Capture the cell that displays the provided text and extract its [x, y] central coordinate. 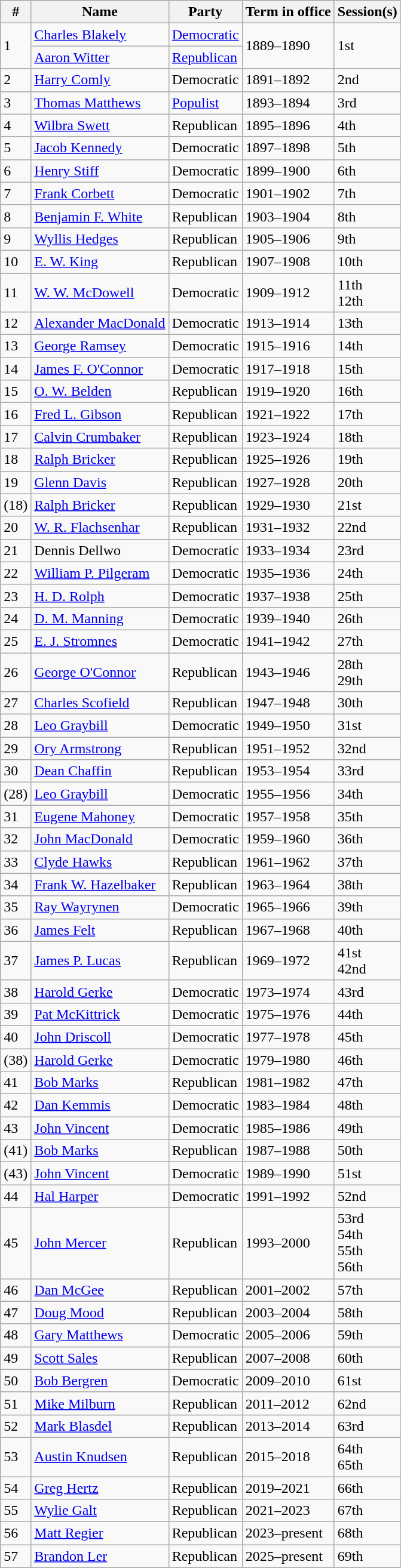
Charles Blakely [100, 35]
1897–1898 [288, 148]
Wilbra Swett [100, 125]
23 [16, 596]
1991–1992 [288, 1196]
1927–1928 [288, 482]
1937–1938 [288, 596]
2013–2014 [288, 1426]
2003–2004 [288, 1313]
1905–1906 [288, 239]
40th [367, 930]
46th [367, 1059]
1939–1940 [288, 618]
14th [367, 346]
1903–1904 [288, 216]
22 [16, 573]
35 [16, 907]
1947–1948 [288, 703]
2009–2010 [288, 1381]
18 [16, 460]
1933–1934 [288, 550]
George Ramsey [100, 346]
67th [367, 1511]
21st [367, 505]
1981–1982 [288, 1083]
53rd54th55th56th [367, 1243]
31 [16, 817]
4 [16, 125]
1955–1956 [288, 794]
1959–1960 [288, 839]
Aaron Witter [100, 57]
37th [367, 862]
Brandon Ler [100, 1556]
64th65th [367, 1456]
32nd [367, 748]
John Driscoll [100, 1037]
Ray Wayrynen [100, 907]
60th [367, 1358]
8 [16, 216]
35th [367, 817]
(41) [16, 1151]
21 [16, 550]
48th [367, 1105]
19th [367, 460]
Clyde Hawks [100, 862]
15th [367, 369]
69th [367, 1556]
31st [367, 726]
7 [16, 193]
Mike Milburn [100, 1403]
Wylie Galt [100, 1511]
53 [16, 1456]
16th [367, 392]
10 [16, 261]
James Felt [100, 930]
2021–2023 [288, 1511]
1985–1986 [288, 1128]
1987–1988 [288, 1151]
1977–1978 [288, 1037]
50th [367, 1151]
(43) [16, 1173]
45 [16, 1243]
2nd [367, 80]
10th [367, 261]
2005–2006 [288, 1335]
2007–2008 [288, 1358]
3rd [367, 103]
32 [16, 839]
25th [367, 596]
2025–present [288, 1556]
1909–1912 [288, 292]
2011–2012 [288, 1403]
1925–1926 [288, 460]
Thomas Matthews [100, 103]
28th29th [367, 672]
E. W. King [100, 261]
1963–1964 [288, 885]
Dan McGee [100, 1290]
1893–1894 [288, 103]
Benjamin F. White [100, 216]
1921–1922 [288, 414]
William P. Pilgeram [100, 573]
29 [16, 748]
47th [367, 1083]
44 [16, 1196]
1943–1946 [288, 672]
14 [16, 369]
1961–1962 [288, 862]
26th [367, 618]
1901–1902 [288, 193]
36th [367, 839]
1989–1990 [288, 1173]
54 [16, 1488]
Doug Mood [100, 1313]
Harry Comly [100, 80]
(18) [16, 505]
Mark Blasdel [100, 1426]
27th [367, 641]
43rd [367, 991]
26 [16, 672]
1891–1892 [288, 80]
1969–1972 [288, 961]
1973–1974 [288, 991]
41 [16, 1083]
23rd [367, 550]
Hal Harper [100, 1196]
48 [16, 1335]
33rd [367, 771]
(28) [16, 794]
57th [367, 1290]
30 [16, 771]
50 [16, 1381]
27 [16, 703]
E. J. Stromnes [100, 641]
John Mercer [100, 1243]
Term in office [288, 12]
43 [16, 1128]
39th [367, 907]
H. D. Rolph [100, 596]
15 [16, 392]
Dennis Dellwo [100, 550]
1 [16, 46]
1915–1916 [288, 346]
9th [367, 239]
James F. O'Connor [100, 369]
1929–1930 [288, 505]
16 [16, 414]
1st [367, 46]
41st42nd [367, 961]
Name [100, 12]
1913–1914 [288, 324]
1957–1958 [288, 817]
1983–1984 [288, 1105]
1979–1980 [288, 1059]
Ory Armstrong [100, 748]
Glenn Davis [100, 482]
W. R. Flachsenhar [100, 528]
4th [367, 125]
Populist [206, 103]
Session(s) [367, 12]
1941–1942 [288, 641]
68th [367, 1533]
11th12th [367, 292]
24th [367, 573]
20 [16, 528]
D. M. Manning [100, 618]
55 [16, 1511]
56 [16, 1533]
20th [367, 482]
Wyllis Hedges [100, 239]
34 [16, 885]
17th [367, 414]
57 [16, 1556]
7th [367, 193]
John MacDonald [100, 839]
Dean Chaffin [100, 771]
# [16, 12]
46 [16, 1290]
1931–1932 [288, 528]
6th [367, 171]
30th [367, 703]
1965–1966 [288, 907]
22nd [367, 528]
Frank W. Hazelbaker [100, 885]
19 [16, 482]
24 [16, 618]
Bob Bergren [100, 1381]
Party [206, 12]
1949–1950 [288, 726]
63rd [367, 1426]
2001–2002 [288, 1290]
Henry Stiff [100, 171]
1907–1908 [288, 261]
Fred L. Gibson [100, 414]
1917–1918 [288, 369]
2019–2021 [288, 1488]
8th [367, 216]
Gary Matthews [100, 1335]
47 [16, 1313]
Matt Regier [100, 1533]
52nd [367, 1196]
George O'Connor [100, 672]
13th [367, 324]
58th [367, 1313]
11 [16, 292]
Charles Scofield [100, 703]
28 [16, 726]
36 [16, 930]
1935–1936 [288, 573]
Calvin Crumbaker [100, 437]
1993–2000 [288, 1243]
6 [16, 171]
Greg Hertz [100, 1488]
9 [16, 239]
Alexander MacDonald [100, 324]
45th [367, 1037]
3 [16, 103]
5 [16, 148]
1899–1900 [288, 171]
39 [16, 1014]
1951–1952 [288, 748]
25 [16, 641]
1967–1968 [288, 930]
Eugene Mahoney [100, 817]
1975–1976 [288, 1014]
W. W. McDowell [100, 292]
33 [16, 862]
17 [16, 437]
44th [367, 1014]
2 [16, 80]
1889–1890 [288, 46]
37 [16, 961]
52 [16, 1426]
O. W. Belden [100, 392]
49th [367, 1128]
59th [367, 1335]
42 [16, 1105]
61st [367, 1381]
49 [16, 1358]
38th [367, 885]
Frank Corbett [100, 193]
51st [367, 1173]
Austin Knudsen [100, 1456]
12 [16, 324]
1923–1924 [288, 437]
51 [16, 1403]
(38) [16, 1059]
2023–present [288, 1533]
Scott Sales [100, 1358]
18th [367, 437]
Dan Kemmis [100, 1105]
34th [367, 794]
62nd [367, 1403]
1919–1920 [288, 392]
13 [16, 346]
66th [367, 1488]
Pat McKittrick [100, 1014]
1953–1954 [288, 771]
James P. Lucas [100, 961]
2015–2018 [288, 1456]
1895–1896 [288, 125]
5th [367, 148]
Jacob Kennedy [100, 148]
38 [16, 991]
40 [16, 1037]
